From the cell containing the given text, extract its center point as (x, y) coordinate. 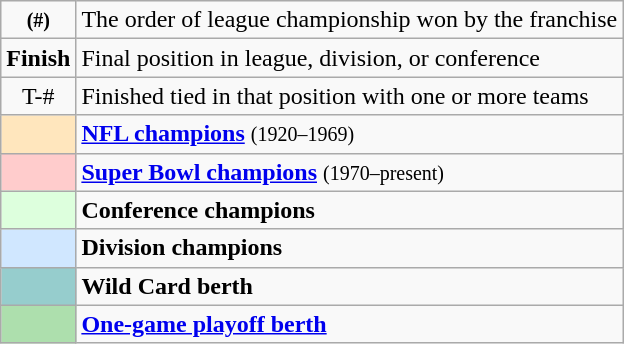
Division champions (350, 248)
Super Bowl champions (1970–present) (350, 172)
Conference champions (350, 210)
Wild Card berth (350, 286)
Final position in league, division, or conference (350, 58)
Finished tied in that position with one or more teams (350, 96)
The order of league championship won by the franchise (350, 20)
One-game playoff berth (350, 324)
NFL champions (1920–1969) (350, 134)
(#) (38, 20)
Finish (38, 58)
T-# (38, 96)
